Provide the (X, Y) coordinate of the cell's center where the given text is located.  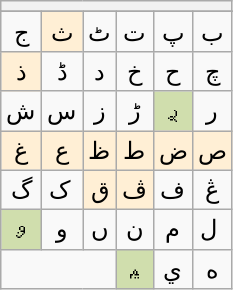
ص (213, 150)
ث (62, 32)
ز (100, 111)
ش (22, 111)
ذ (22, 71)
ر (213, 111)
خ (134, 71)
ࢪ (173, 111)
ڠ (213, 190)
ه (213, 269)
ں (100, 230)
‌ ل (213, 230)
ع (62, 150)
ب (213, 32)
چ (213, 71)
پ (173, 32)
ࢬ (134, 269)
و (62, 230)
ࢫ (22, 230)
ض (173, 150)
ڈ (62, 71)
‌ ک‌ (62, 190)
د (100, 71)
س (62, 111)
ٹ (100, 32)
ق (100, 190)
ح (173, 71)
غ (22, 150)
م (173, 230)
گ (22, 190)
ڤ (134, 190)
ف (173, 190)
ظ (100, 150)
ي (173, 269)
ط (134, 150)
ج (22, 32)
ت (134, 32)
ڑ (134, 111)
ن (134, 230)
